Pinpoint the cell where the given text exists, returning its (X, Y) midpoint coordinate. 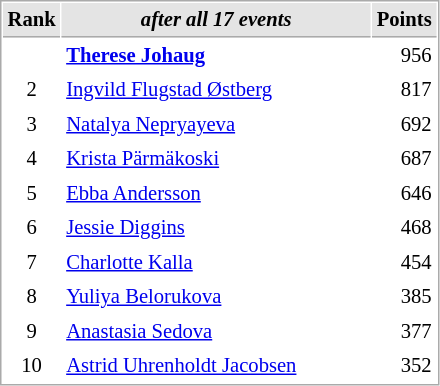
Yuliya Belorukova (216, 296)
Natalya Nepryayeva (216, 124)
956 (404, 56)
692 (404, 124)
Charlotte Kalla (216, 262)
377 (404, 332)
Astrid Uhrenholdt Jacobsen (216, 366)
Ingvild Flugstad Østberg (216, 90)
352 (404, 366)
385 (404, 296)
Rank (32, 20)
7 (32, 262)
Anastasia Sedova (216, 332)
5 (32, 194)
Jessie Diggins (216, 228)
646 (404, 194)
4 (32, 158)
2 (32, 90)
10 (32, 366)
817 (404, 90)
8 (32, 296)
6 (32, 228)
454 (404, 262)
9 (32, 332)
Krista Pärmäkoski (216, 158)
687 (404, 158)
Therese Johaug (216, 56)
468 (404, 228)
Points (404, 20)
Ebba Andersson (216, 194)
after all 17 events (216, 20)
3 (32, 124)
